Output the [x, y] coordinate of the center of the cell containing the given text.  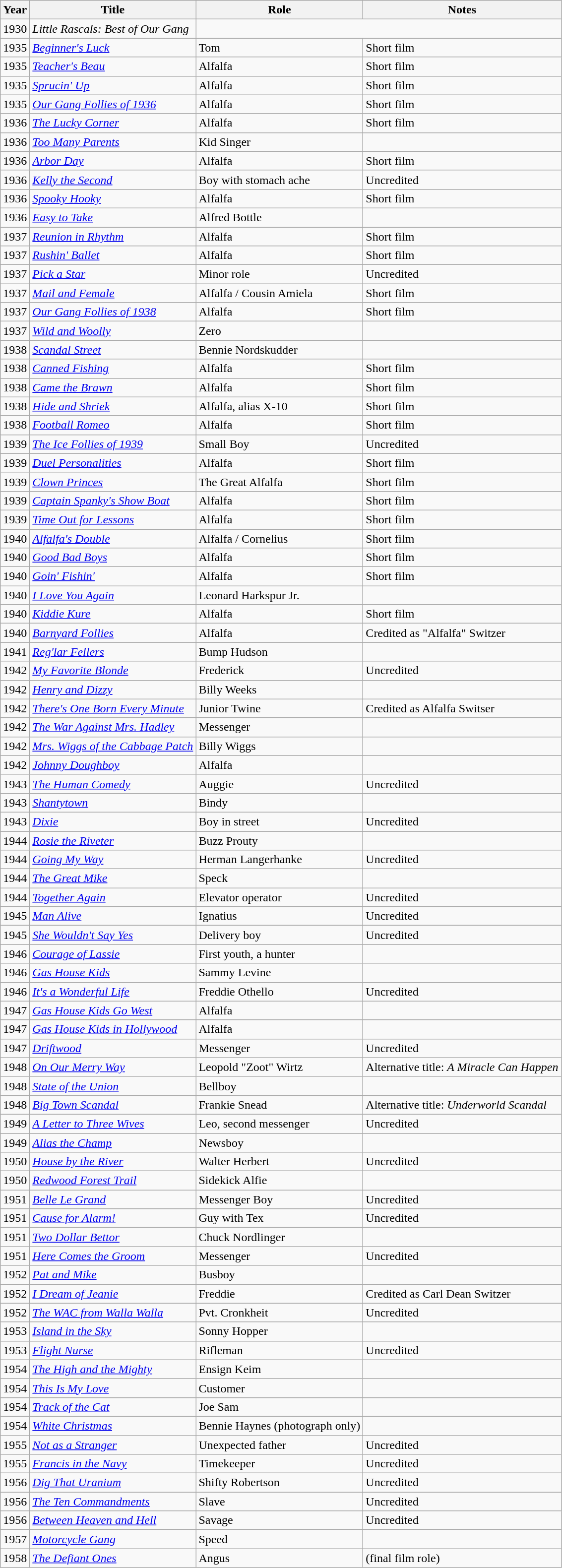
On Our Merry Way [113, 1067]
Timekeeper [280, 1464]
Pvt. Cronkheit [280, 1313]
Slave [280, 1502]
House by the River [113, 1162]
The Lucky Corner [113, 123]
White Christmas [113, 1426]
Zero [280, 331]
Easy to Take [113, 217]
Herman Langerhanke [280, 860]
Bennie Haynes (photograph only) [280, 1426]
Walter Herbert [280, 1162]
Leopold "Zoot" Wirtz [280, 1067]
Spooky Hooky [113, 198]
This Is My Love [113, 1388]
(final film role) [462, 1558]
Here Comes the Groom [113, 1256]
Kid Singer [280, 142]
The Ten Commandments [113, 1502]
Shantytown [113, 803]
Johnny Doughboy [113, 765]
Flight Nurse [113, 1350]
The WAC from Walla Walla [113, 1313]
Between Heaven and Hell [113, 1520]
Too Many Parents [113, 142]
A Letter to Three Wives [113, 1124]
Shifty Robertson [280, 1483]
It's a Wonderful Life [113, 992]
Beginner's Luck [113, 48]
Clown Princes [113, 482]
Pick a Star [113, 274]
Buzz Prouty [280, 841]
Ignatius [280, 916]
The Defiant Ones [113, 1558]
Leonard Harkspur Jr. [280, 595]
Credited as Alfalfa Switser [462, 708]
Billy Wiggs [280, 746]
Chuck Nordlinger [280, 1237]
Football Romeo [113, 425]
Angus [280, 1558]
1958 [15, 1558]
Guy with Tex [280, 1218]
Ensign Keim [280, 1369]
Speed [280, 1539]
Rosie the Riveter [113, 841]
Time Out for Lessons [113, 519]
Two Dollar Bettor [113, 1237]
Man Alive [113, 916]
Speck [280, 878]
Billy Weeks [280, 690]
Leo, second messenger [280, 1124]
Alternative title: Underworld Scandal [462, 1105]
Title [113, 10]
I Love You Again [113, 595]
Sonny Hopper [280, 1331]
Bindy [280, 803]
First youth, a hunter [280, 954]
1941 [15, 652]
Mail and Female [113, 293]
Belle Le Grand [113, 1199]
Redwood Forest Trail [113, 1181]
Delivery boy [280, 935]
Together Again [113, 897]
Minor role [280, 274]
Courage of Lassie [113, 954]
Credited as "Alfalfa" Switzer [462, 633]
Goin' Fishin' [113, 576]
Rushin' Ballet [113, 255]
Henry and Dizzy [113, 690]
Messenger Boy [280, 1199]
Credited as Carl Dean Switzer [462, 1294]
Busboy [280, 1275]
Little Rascals: Best of Our Gang [113, 29]
Tom [280, 48]
Scandal Street [113, 350]
Boy in street [280, 821]
The Great Alfalfa [280, 482]
Came the Brawn [113, 387]
Unexpected father [280, 1445]
Sprucin' Up [113, 85]
Notes [462, 10]
Newsboy [280, 1142]
Hide and Shriek [113, 406]
Motorcycle Gang [113, 1539]
Alfred Bottle [280, 217]
Freddie [280, 1294]
Sammy Levine [280, 973]
Savage [280, 1520]
Gas House Kids [113, 973]
Wild and Woolly [113, 331]
Joe Sam [280, 1407]
Reg'lar Fellers [113, 652]
Bump Hudson [280, 652]
1930 [15, 29]
Junior Twine [280, 708]
Teacher's Beau [113, 66]
Reunion in Rhythm [113, 237]
Barnyard Follies [113, 633]
Island in the Sky [113, 1331]
She Wouldn't Say Yes [113, 935]
Dig That Uranium [113, 1483]
Alfalfa / Cornelius [280, 538]
Good Bad Boys [113, 558]
Bellboy [280, 1086]
My Favorite Blonde [113, 671]
Going My Way [113, 860]
Alfalfa / Cousin Amiela [280, 293]
Rifleman [280, 1350]
Captain Spanky's Show Boat [113, 501]
Small Boy [280, 444]
Bennie Nordskudder [280, 350]
The War Against Mrs. Hadley [113, 727]
Year [15, 10]
Dixie [113, 821]
Cause for Alarm! [113, 1218]
Gas House Kids in Hollywood [113, 1029]
Arbor Day [113, 161]
Alfalfa, alias X-10 [280, 406]
Driftwood [113, 1048]
Customer [280, 1388]
Kiddie Kure [113, 614]
Sidekick Alfie [280, 1181]
The Human Comedy [113, 784]
Boy with stomach ache [280, 180]
I Dream of Jeanie [113, 1294]
Pat and Mike [113, 1275]
The Great Mike [113, 878]
Our Gang Follies of 1936 [113, 104]
Elevator operator [280, 897]
Gas House Kids Go West [113, 1010]
Mrs. Wiggs of the Cabbage Patch [113, 746]
The High and the Mighty [113, 1369]
Canned Fishing [113, 369]
Kelly the Second [113, 180]
There's One Born Every Minute [113, 708]
Alias the Champ [113, 1142]
Not as a Stranger [113, 1445]
Frankie Snead [280, 1105]
Duel Personalities [113, 463]
The Ice Follies of 1939 [113, 444]
State of the Union [113, 1086]
Frederick [280, 671]
Big Town Scandal [113, 1105]
Alfalfa's Double [113, 538]
Freddie Othello [280, 992]
1957 [15, 1539]
Francis in the Navy [113, 1464]
Alternative title: A Miracle Can Happen [462, 1067]
Auggie [280, 784]
Role [280, 10]
Our Gang Follies of 1938 [113, 312]
Track of the Cat [113, 1407]
